Detect which cell encompasses the target text, then output its (X, Y) center coordinate. 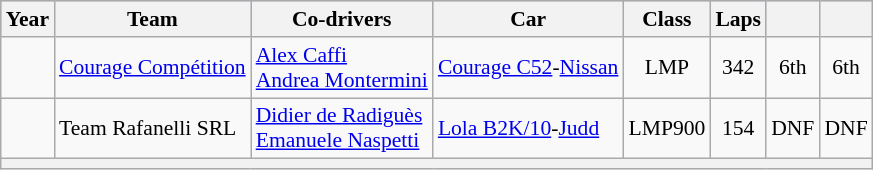
LMP (666, 68)
Courage Compétition (152, 68)
Didier de Radiguès Emanuele Naspetti (342, 128)
Alex Caffi Andrea Montermini (342, 68)
Car (528, 19)
Team Rafanelli SRL (152, 128)
LMP900 (666, 128)
Co-drivers (342, 19)
Courage C52-Nissan (528, 68)
Class (666, 19)
Laps (738, 19)
Lola B2K/10-Judd (528, 128)
Year (28, 19)
Team (152, 19)
342 (738, 68)
154 (738, 128)
